Extract the (X, Y) coordinate from the center of the cell holding the provided text.  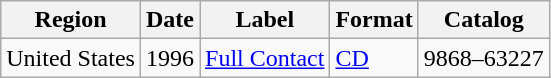
9868–63227 (484, 58)
Format (374, 20)
Catalog (484, 20)
1996 (170, 58)
Label (265, 20)
Region (71, 20)
Date (170, 20)
United States (71, 58)
CD (374, 58)
Full Contact (265, 58)
